Return the (X, Y) coordinate for the center point of the cell that contains the specified text.  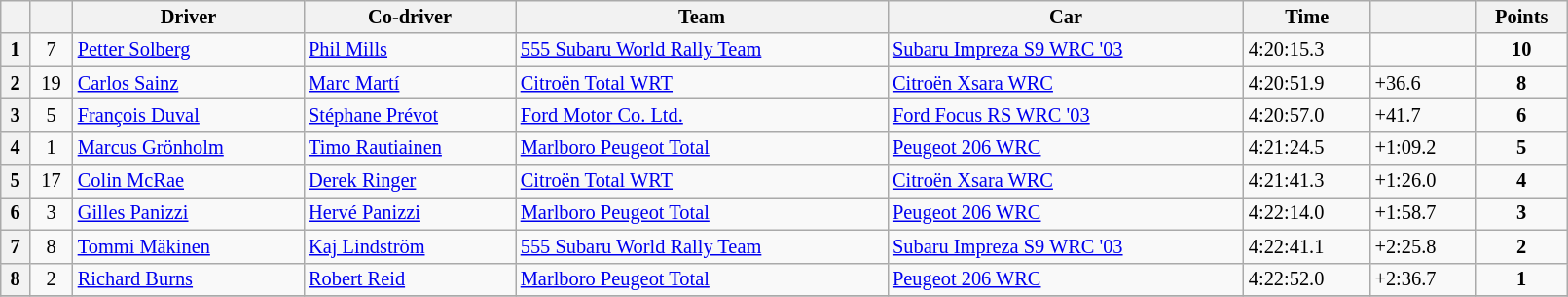
+1:58.7 (1423, 213)
4:22:41.1 (1307, 246)
Phil Mills (410, 50)
17 (51, 181)
Ford Focus RS WRC '03 (1066, 115)
10 (1522, 50)
4:21:41.3 (1307, 181)
Car (1066, 17)
Derek Ringer (410, 181)
Kaj Lindström (410, 246)
Petter Solberg (189, 50)
+1:26.0 (1423, 181)
Richard Burns (189, 279)
Gilles Panizzi (189, 213)
François Duval (189, 115)
Timo Rautiainen (410, 148)
Colin McRae (189, 181)
Marcus Grönholm (189, 148)
4:22:52.0 (1307, 279)
Time (1307, 17)
19 (51, 83)
+36.6 (1423, 83)
4:20:51.9 (1307, 83)
Carlos Sainz (189, 83)
Marc Martí (410, 83)
4:21:24.5 (1307, 148)
4:20:15.3 (1307, 50)
Ford Motor Co. Ltd. (702, 115)
Hervé Panizzi (410, 213)
+2:25.8 (1423, 246)
Driver (189, 17)
Co-driver (410, 17)
Points (1522, 17)
4:20:57.0 (1307, 115)
4:22:14.0 (1307, 213)
+1:09.2 (1423, 148)
Stéphane Prévot (410, 115)
+2:36.7 (1423, 279)
Team (702, 17)
Robert Reid (410, 279)
Tommi Mäkinen (189, 246)
+41.7 (1423, 115)
